From the cell containing the given text, extract its center point as [X, Y] coordinate. 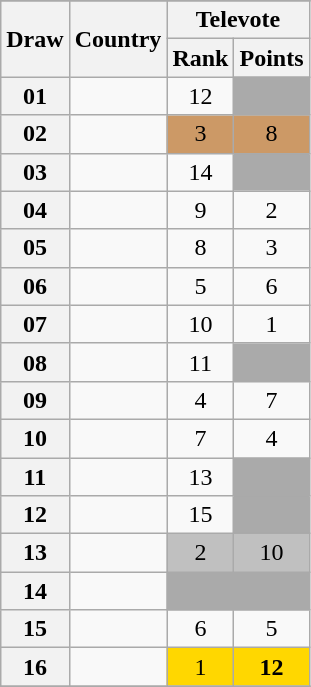
Country [118, 39]
01 [35, 96]
9 [200, 210]
07 [35, 324]
05 [35, 248]
Draw [35, 39]
Televote [238, 20]
Rank [200, 58]
Points [272, 58]
09 [35, 400]
03 [35, 172]
02 [35, 134]
04 [35, 210]
16 [35, 667]
08 [35, 362]
06 [35, 286]
